Determine the [X, Y] coordinate at the center of the cell enclosing the given text.  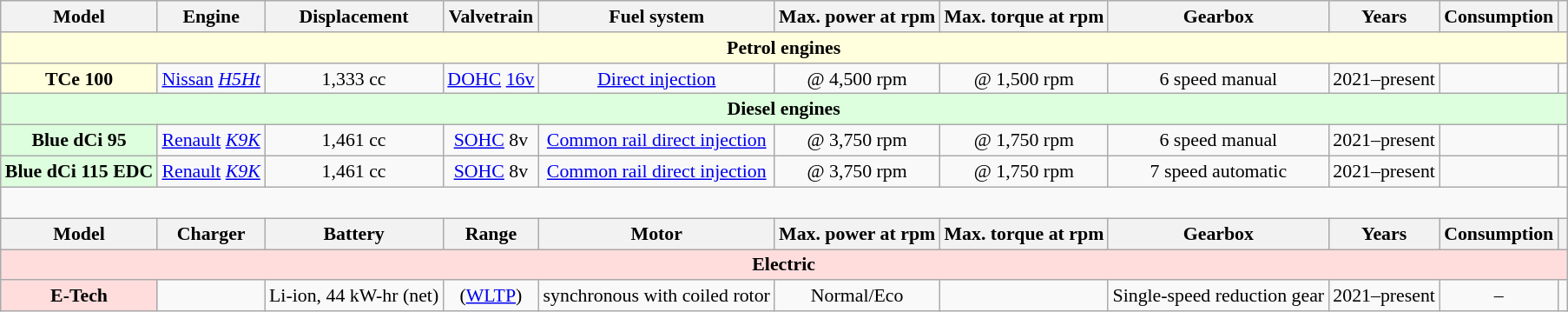
E-Tech [80, 295]
Direct injection [656, 78]
Nissan H5Ht [211, 78]
Electric [784, 264]
Range [491, 233]
Fuel system [656, 16]
TCe 100 [80, 78]
Diesel engines [784, 109]
Charger [211, 233]
@ 4,500 rpm [857, 78]
Blue dCi 115 EDC [80, 171]
@ 1,500 rpm [1024, 78]
Normal/Eco [857, 295]
1,333 cc [354, 78]
Blue dCi 95 [80, 140]
synchronous with coiled rotor [656, 295]
Displacement [354, 16]
Single-speed reduction gear [1218, 295]
Petrol engines [784, 47]
7 speed automatic [1218, 171]
DOHC 16v [491, 78]
Engine [211, 16]
Battery [354, 233]
Li-ion, 44 kW-hr (net) [354, 295]
– [1499, 295]
Valvetrain [491, 16]
Motor [656, 233]
(WLTP) [491, 295]
